Determine the (x, y) coordinate at the center of the cell enclosing the given text.  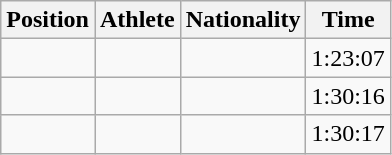
Athlete (137, 20)
Nationality (243, 20)
Time (348, 20)
Position (48, 20)
1:30:16 (348, 96)
1:23:07 (348, 58)
1:30:17 (348, 134)
